Provide the (x, y) coordinate of the cell's center where the given text is located.  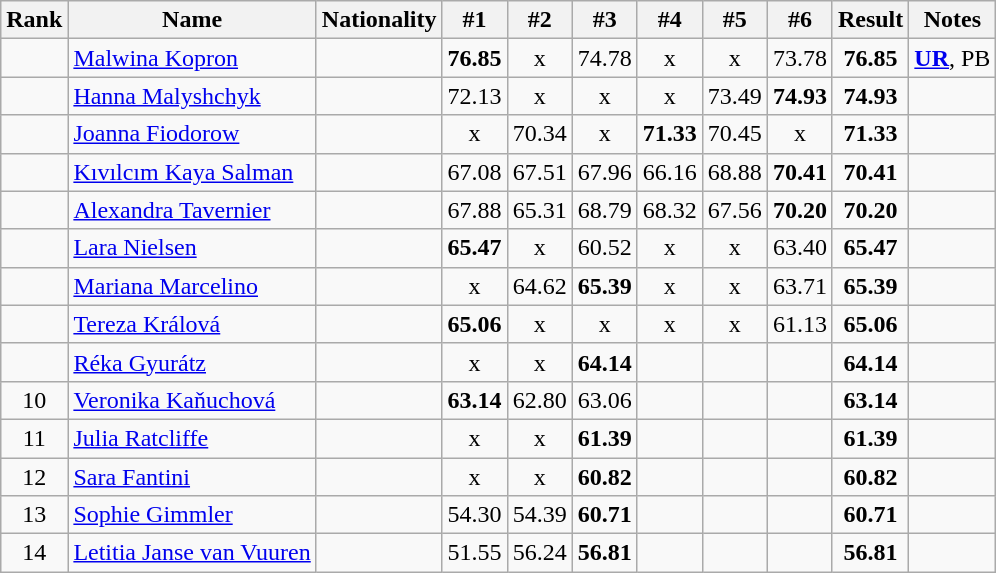
66.16 (670, 172)
Nationality (379, 20)
63.71 (800, 286)
#2 (540, 20)
68.79 (604, 210)
60.52 (604, 248)
#1 (474, 20)
74.78 (604, 58)
68.88 (734, 172)
Mariana Marcelino (192, 286)
Julia Ratcliffe (192, 438)
67.88 (474, 210)
73.78 (800, 58)
63.40 (800, 248)
#4 (670, 20)
61.13 (800, 324)
13 (34, 515)
51.55 (474, 553)
Alexandra Tavernier (192, 210)
67.56 (734, 210)
67.08 (474, 172)
67.51 (540, 172)
Hanna Malyshchyk (192, 96)
Notes (952, 20)
70.45 (734, 134)
#5 (734, 20)
73.49 (734, 96)
Sophie Gimmler (192, 515)
Result (870, 20)
65.31 (540, 210)
67.96 (604, 172)
Malwina Kopron (192, 58)
54.39 (540, 515)
Name (192, 20)
Réka Gyurátz (192, 362)
#6 (800, 20)
63.06 (604, 400)
Kıvılcım Kaya Salman (192, 172)
Rank (34, 20)
56.24 (540, 553)
64.62 (540, 286)
11 (34, 438)
72.13 (474, 96)
14 (34, 553)
10 (34, 400)
Letitia Janse van Vuuren (192, 553)
62.80 (540, 400)
Lara Nielsen (192, 248)
#3 (604, 20)
Tereza Králová (192, 324)
Veronika Kaňuchová (192, 400)
54.30 (474, 515)
UR, PB (952, 58)
Sara Fantini (192, 477)
Joanna Fiodorow (192, 134)
68.32 (670, 210)
70.34 (540, 134)
12 (34, 477)
